Identify which cell holds the provided text, then report its [x, y] central coordinate. 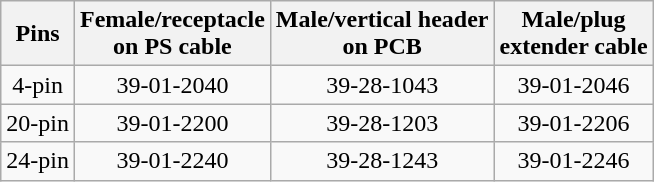
4-pin [38, 85]
39-01-2200 [172, 123]
Male/plug extender cable [574, 34]
39-01-2046 [574, 85]
Male/vertical header on PCB [382, 34]
Female/receptacle on PS cable [172, 34]
39-28-1243 [382, 161]
39-01-2240 [172, 161]
39-01-2206 [574, 123]
39-01-2246 [574, 161]
20-pin [38, 123]
39-01-2040 [172, 85]
Pins [38, 34]
39-28-1203 [382, 123]
39-28-1043 [382, 85]
24-pin [38, 161]
